Find where the given text appears and provide that cell's center as (x, y) coordinate. 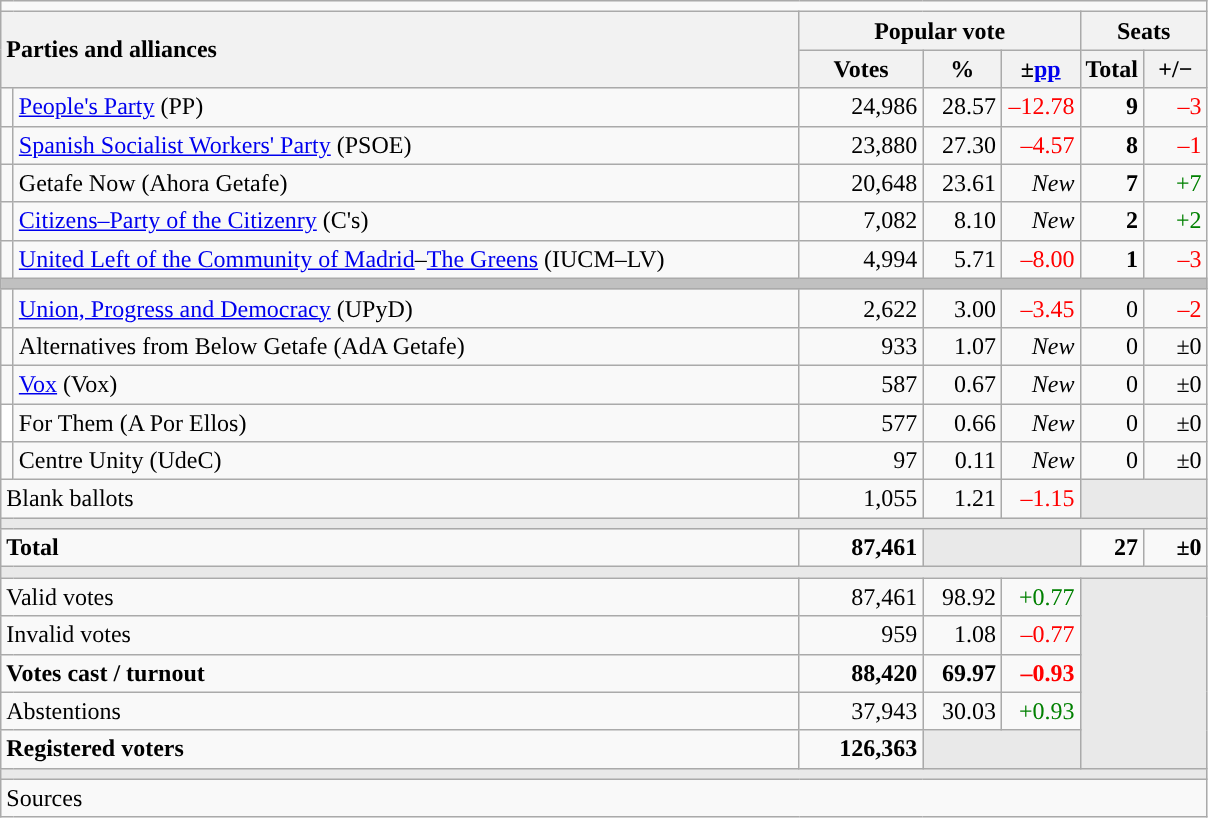
98.92 (962, 597)
933 (861, 346)
Centre Unity (UdeC) (406, 461)
Votes cast / turnout (400, 673)
23.61 (962, 183)
4,994 (861, 259)
1.21 (962, 499)
–4.57 (1040, 145)
Getafe Now (Ahora Getafe) (406, 183)
1.08 (962, 635)
24,986 (861, 107)
–12.78 (1040, 107)
Parties and alliances (400, 50)
–0.93 (1040, 673)
0.11 (962, 461)
People's Party (PP) (406, 107)
Spanish Socialist Workers' Party (PSOE) (406, 145)
Abstentions (400, 711)
27.30 (962, 145)
587 (861, 384)
Union, Progress and Democracy (UPyD) (406, 308)
% (962, 69)
959 (861, 635)
23,880 (861, 145)
97 (861, 461)
1 (1112, 259)
9 (1112, 107)
69.97 (962, 673)
126,363 (861, 749)
Votes (861, 69)
0.67 (962, 384)
0.66 (962, 423)
37,943 (861, 711)
30.03 (962, 711)
88,420 (861, 673)
8.10 (962, 221)
For Them (A Por Ellos) (406, 423)
28.57 (962, 107)
±pp (1040, 69)
Invalid votes (400, 635)
5.71 (962, 259)
–2 (1176, 308)
3.00 (962, 308)
7 (1112, 183)
Vox (Vox) (406, 384)
–0.77 (1040, 635)
20,648 (861, 183)
7,082 (861, 221)
+0.77 (1040, 597)
Seats (1144, 31)
577 (861, 423)
Popular vote (940, 31)
–3.45 (1040, 308)
–8.00 (1040, 259)
–1 (1176, 145)
+/− (1176, 69)
+0.93 (1040, 711)
1,055 (861, 499)
Citizens–Party of the Citizenry (C's) (406, 221)
+2 (1176, 221)
–1.15 (1040, 499)
United Left of the Community of Madrid–The Greens (IUCM–LV) (406, 259)
27 (1112, 548)
Registered voters (400, 749)
2,622 (861, 308)
Blank ballots (400, 499)
Alternatives from Below Getafe (AdA Getafe) (406, 346)
1.07 (962, 346)
Valid votes (400, 597)
Sources (604, 798)
2 (1112, 221)
8 (1112, 145)
+7 (1176, 183)
